Find where the given text appears and provide that cell's center as (x, y) coordinate. 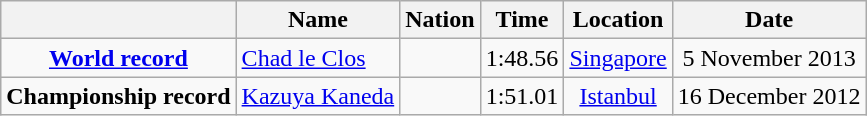
Championship record (118, 96)
1:48.56 (522, 58)
1:51.01 (522, 96)
Istanbul (618, 96)
Chad le Clos (318, 58)
Name (318, 20)
Location (618, 20)
16 December 2012 (769, 96)
5 November 2013 (769, 58)
World record (118, 58)
Singapore (618, 58)
Date (769, 20)
Time (522, 20)
Nation (440, 20)
Kazuya Kaneda (318, 96)
